Find where the given text appears and provide that cell's center as (x, y) coordinate. 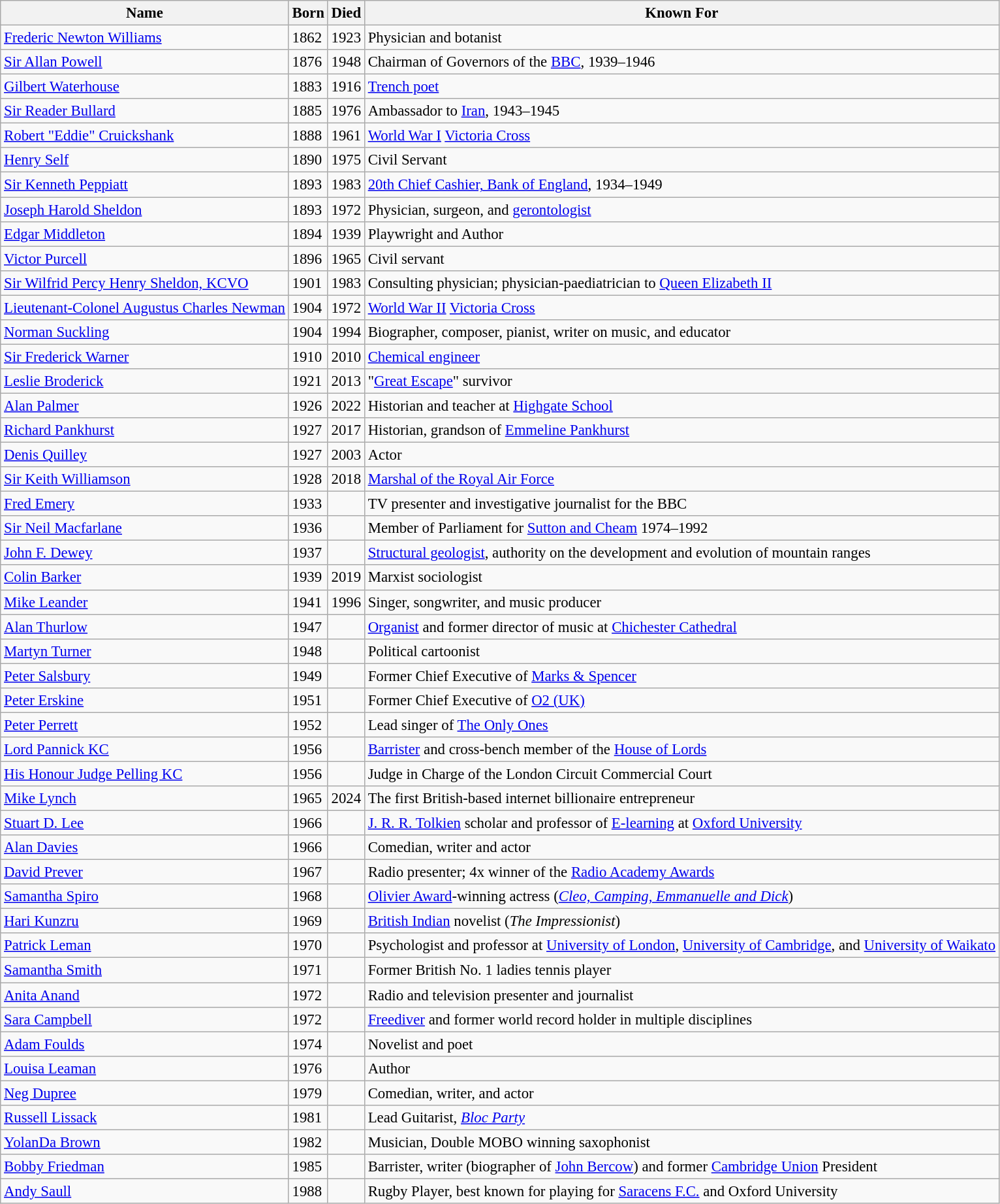
1974 (308, 1044)
1894 (308, 234)
2013 (346, 381)
Sir Kenneth Peppiatt (145, 185)
2003 (346, 455)
Adam Foulds (145, 1044)
Joseph Harold Sheldon (145, 210)
Former Chief Executive of Marks & Spencer (681, 676)
World War I Victoria Cross (681, 136)
Radio and television presenter and journalist (681, 995)
1996 (346, 602)
Edgar Middleton (145, 234)
Marshal of the Royal Air Force (681, 479)
Former British No. 1 ladies tennis player (681, 970)
Barrister, writer (biographer of John Bercow) and former Cambridge Union President (681, 1167)
20th Chief Cashier, Bank of England, 1934–1949 (681, 185)
Known For (681, 13)
1928 (308, 479)
Peter Salsbury (145, 676)
1975 (346, 160)
1949 (308, 676)
Organist and former director of music at Chichester Cathedral (681, 627)
Chemical engineer (681, 356)
2010 (346, 356)
Sir Reader Bullard (145, 111)
Physician, surgeon, and gerontologist (681, 210)
Freediver and former world record holder in multiple disciplines (681, 1019)
Peter Perrett (145, 725)
Musician, Double MOBO winning saxophonist (681, 1142)
Lead singer of The Only Ones (681, 725)
Gilbert Waterhouse (145, 87)
"Great Escape" survivor (681, 381)
1876 (308, 62)
Fred Emery (145, 504)
1890 (308, 160)
Martyn Turner (145, 651)
World War II Victoria Cross (681, 308)
2017 (346, 430)
2022 (346, 405)
1933 (308, 504)
Political cartoonist (681, 651)
Colin Barker (145, 578)
Samantha Spiro (145, 896)
1971 (308, 970)
TV presenter and investigative journalist for the BBC (681, 504)
Novelist and poet (681, 1044)
1883 (308, 87)
Singer, songwriter, and music producer (681, 602)
1979 (308, 1093)
1926 (308, 405)
Actor (681, 455)
Sir Allan Powell (145, 62)
Louisa Leaman (145, 1068)
Psychologist and professor at University of London, University of Cambridge, and University of Waikato (681, 946)
Alan Davies (145, 848)
1970 (308, 946)
1888 (308, 136)
Rugby Player, best known for playing for Saracens F.C. and Oxford University (681, 1191)
1981 (308, 1118)
Historian, grandson of Emmeline Pankhurst (681, 430)
Died (346, 13)
Civil Servant (681, 160)
1936 (308, 528)
Sir Keith Williamson (145, 479)
Robert "Eddie" Cruickshank (145, 136)
1901 (308, 283)
1952 (308, 725)
1988 (308, 1191)
1947 (308, 627)
Neg Dupree (145, 1093)
Russell Lissack (145, 1118)
1985 (308, 1167)
Alan Palmer (145, 405)
1941 (308, 602)
1921 (308, 381)
J. R. R. Tolkien scholar and professor of E-learning at Oxford University (681, 823)
Ambassador to Iran, 1943–1945 (681, 111)
Marxist sociologist (681, 578)
Samantha Smith (145, 970)
His Honour Judge Pelling KC (145, 774)
Born (308, 13)
Richard Pankhurst (145, 430)
1969 (308, 921)
Denis Quilley (145, 455)
Andy Saull (145, 1191)
1994 (346, 332)
1896 (308, 259)
Sara Campbell (145, 1019)
Victor Purcell (145, 259)
Comedian, writer and actor (681, 848)
Author (681, 1068)
2019 (346, 578)
1937 (308, 553)
Former Chief Executive of O2 (UK) (681, 701)
Lead Guitarist, Bloc Party (681, 1118)
1961 (346, 136)
Frederic Newton Williams (145, 38)
Structural geologist, authority on the development and evolution of mountain ranges (681, 553)
John F. Dewey (145, 553)
Consulting physician; physician-paediatrician to Queen Elizabeth II (681, 283)
Lord Pannick KC (145, 750)
Sir Neil Macfarlane (145, 528)
Norman Suckling (145, 332)
Bobby Friedman (145, 1167)
1923 (346, 38)
Sir Wilfrid Percy Henry Sheldon, KCVO (145, 283)
Mike Leander (145, 602)
Hari Kunzru (145, 921)
Stuart D. Lee (145, 823)
1968 (308, 896)
Playwright and Author (681, 234)
The first British-based internet billionaire entrepreneur (681, 799)
Trench poet (681, 87)
Physician and botanist (681, 38)
Civil servant (681, 259)
Peter Erskine (145, 701)
Leslie Broderick (145, 381)
Name (145, 13)
1982 (308, 1142)
Judge in Charge of the London Circuit Commercial Court (681, 774)
Patrick Leman (145, 946)
Historian and teacher at Highgate School (681, 405)
Mike Lynch (145, 799)
Sir Frederick Warner (145, 356)
Radio presenter; 4x winner of the Radio Academy Awards (681, 872)
1967 (308, 872)
Comedian, writer, and actor (681, 1093)
1951 (308, 701)
Biographer, composer, pianist, writer on music, and educator (681, 332)
2024 (346, 799)
David Prever (145, 872)
1885 (308, 111)
Lieutenant-Colonel Augustus Charles Newman (145, 308)
2018 (346, 479)
YolanDa Brown (145, 1142)
Olivier Award-winning actress (Cleo, Camping, Emmanuelle and Dick) (681, 896)
British Indian novelist (The Impressionist) (681, 921)
Barrister and cross-bench member of the House of Lords (681, 750)
Anita Anand (145, 995)
1862 (308, 38)
Chairman of Governors of the BBC, 1939–1946 (681, 62)
1916 (346, 87)
1910 (308, 356)
Henry Self (145, 160)
Alan Thurlow (145, 627)
Member of Parliament for Sutton and Cheam 1974–1992 (681, 528)
